Identify which cell holds the provided text, then report its [x, y] central coordinate. 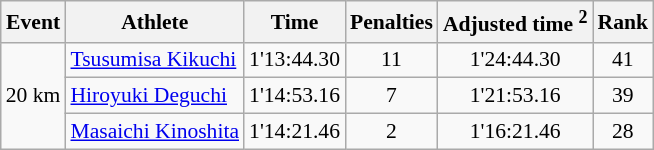
2 [392, 132]
Athlete [154, 22]
28 [624, 132]
20 km [34, 96]
1'14:53.16 [294, 96]
41 [624, 60]
Tsusumisa Kikuchi [154, 60]
1'24:44.30 [516, 60]
11 [392, 60]
Time [294, 22]
Masaichi Kinoshita [154, 132]
Rank [624, 22]
7 [392, 96]
39 [624, 96]
Penalties [392, 22]
1'13:44.30 [294, 60]
Event [34, 22]
1'16:21.46 [516, 132]
Hiroyuki Deguchi [154, 96]
1'14:21.46 [294, 132]
Adjusted time 2 [516, 22]
1'21:53.16 [516, 96]
